Locate the cell with the specified text and output its (x, y) center coordinate. 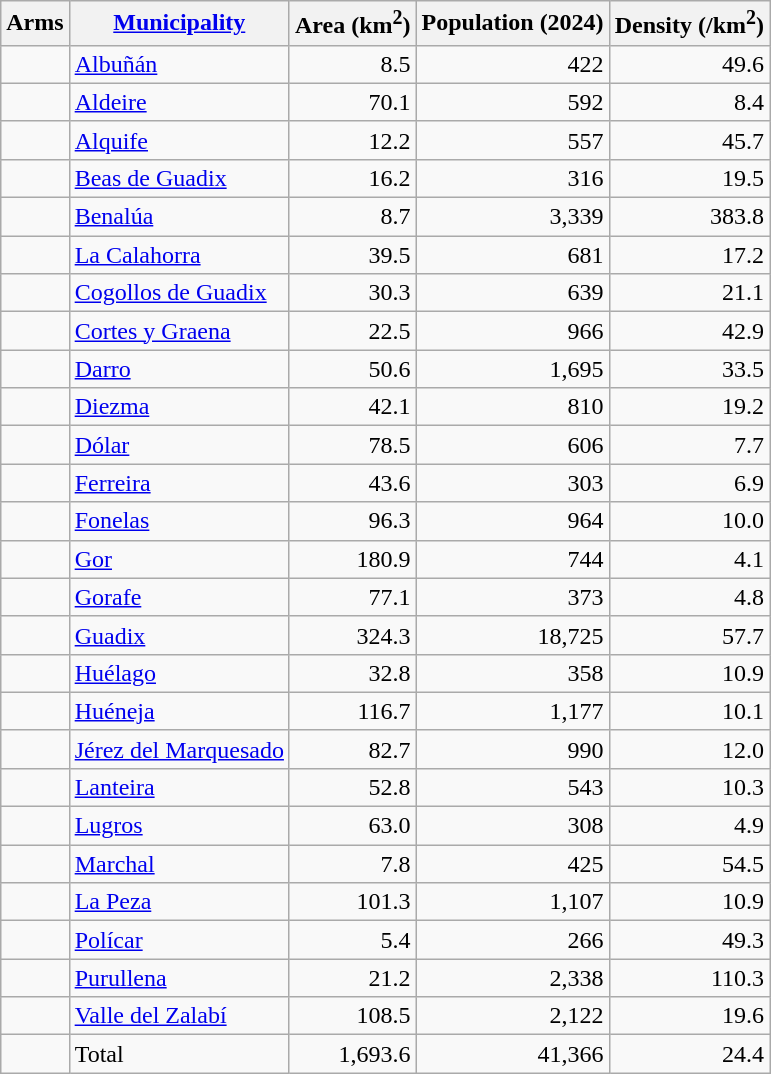
4.8 (689, 597)
19.6 (689, 1016)
744 (512, 559)
70.1 (352, 102)
108.5 (352, 1016)
383.8 (689, 217)
77.1 (352, 597)
49.3 (689, 940)
4.1 (689, 559)
639 (512, 293)
Ferreira (179, 483)
8.4 (689, 102)
Darro (179, 369)
45.7 (689, 140)
Cogollos de Guadix (179, 293)
990 (512, 749)
24.4 (689, 1054)
5.4 (352, 940)
78.5 (352, 445)
Gorafe (179, 597)
8.7 (352, 217)
30.3 (352, 293)
96.3 (352, 521)
82.7 (352, 749)
Density (/km2) (689, 24)
Gor (179, 559)
42.9 (689, 331)
16.2 (352, 178)
7.7 (689, 445)
373 (512, 597)
110.3 (689, 978)
966 (512, 331)
425 (512, 864)
180.9 (352, 559)
Aldeire (179, 102)
Cortes y Graena (179, 331)
50.6 (352, 369)
33.5 (689, 369)
Dólar (179, 445)
1,693.6 (352, 1054)
1,107 (512, 902)
12.2 (352, 140)
21.1 (689, 293)
1,695 (512, 369)
Area (km2) (352, 24)
39.5 (352, 255)
57.7 (689, 635)
606 (512, 445)
Purullena (179, 978)
592 (512, 102)
Lanteira (179, 787)
324.3 (352, 635)
Municipality (179, 24)
19.2 (689, 407)
422 (512, 64)
18,725 (512, 635)
Jérez del Marquesado (179, 749)
964 (512, 521)
Lugros (179, 826)
4.9 (689, 826)
La Peza (179, 902)
Albuñán (179, 64)
Huélago (179, 673)
12.0 (689, 749)
63.0 (352, 826)
Beas de Guadix (179, 178)
42.1 (352, 407)
3,339 (512, 217)
10.1 (689, 711)
316 (512, 178)
43.6 (352, 483)
21.2 (352, 978)
Marchal (179, 864)
308 (512, 826)
8.5 (352, 64)
1,177 (512, 711)
54.5 (689, 864)
116.7 (352, 711)
10.3 (689, 787)
Valle del Zalabí (179, 1016)
2,338 (512, 978)
Total (179, 1054)
22.5 (352, 331)
Alquife (179, 140)
7.8 (352, 864)
303 (512, 483)
Fonelas (179, 521)
543 (512, 787)
Arms (35, 24)
Benalúa (179, 217)
358 (512, 673)
49.6 (689, 64)
41,366 (512, 1054)
52.8 (352, 787)
17.2 (689, 255)
101.3 (352, 902)
Population (2024) (512, 24)
6.9 (689, 483)
10.0 (689, 521)
Huéneja (179, 711)
Diezma (179, 407)
Guadix (179, 635)
2,122 (512, 1016)
557 (512, 140)
La Calahorra (179, 255)
19.5 (689, 178)
810 (512, 407)
266 (512, 940)
32.8 (352, 673)
681 (512, 255)
Polícar (179, 940)
